Capture the cell that displays the provided text and extract its [X, Y] central coordinate. 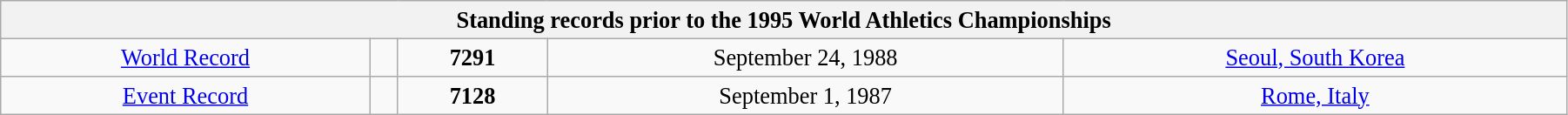
Event Record [185, 95]
7291 [472, 57]
Rome, Italy [1315, 95]
September 1, 1987 [806, 95]
7128 [472, 95]
Standing records prior to the 1995 World Athletics Championships [784, 19]
Seoul, South Korea [1315, 57]
September 24, 1988 [806, 57]
World Record [185, 57]
